Extract the [x, y] coordinate from the center of the cell holding the provided text.  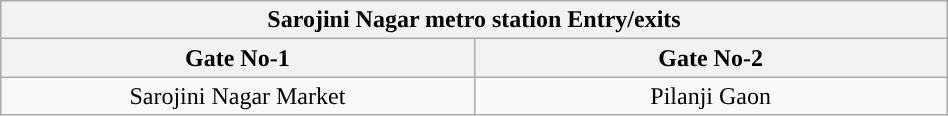
Sarojini Nagar Market [238, 96]
Gate No-2 [710, 58]
Gate No-1 [238, 58]
Sarojini Nagar metro station Entry/exits [474, 20]
Pilanji Gaon [710, 96]
